For the text-containing cell, return its midpoint in (x, y) coordinate format. 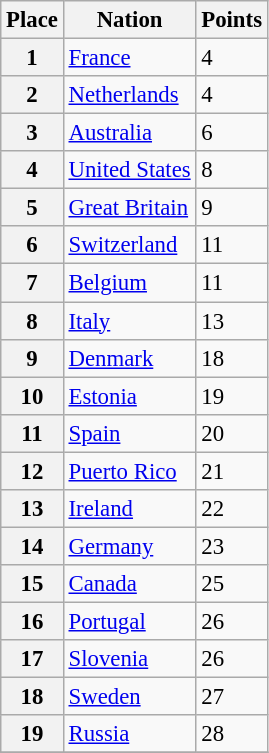
2 (32, 95)
Canada (130, 584)
France (130, 58)
Place (32, 20)
Australia (130, 133)
Slovenia (130, 659)
Belgium (130, 283)
United States (130, 170)
Spain (130, 433)
Sweden (130, 697)
15 (32, 584)
Great Britain (130, 208)
7 (32, 283)
Portugal (130, 621)
5 (32, 208)
20 (232, 433)
Russia (130, 734)
Nation (130, 20)
Netherlands (130, 95)
22 (232, 509)
14 (32, 546)
Ireland (130, 509)
27 (232, 697)
12 (32, 471)
17 (32, 659)
28 (232, 734)
3 (32, 133)
Puerto Rico (130, 471)
Italy (130, 321)
16 (32, 621)
10 (32, 396)
25 (232, 584)
Germany (130, 546)
21 (232, 471)
Points (232, 20)
Switzerland (130, 245)
Denmark (130, 358)
23 (232, 546)
Estonia (130, 396)
1 (32, 58)
